From the cell containing the given text, extract its center point as [X, Y] coordinate. 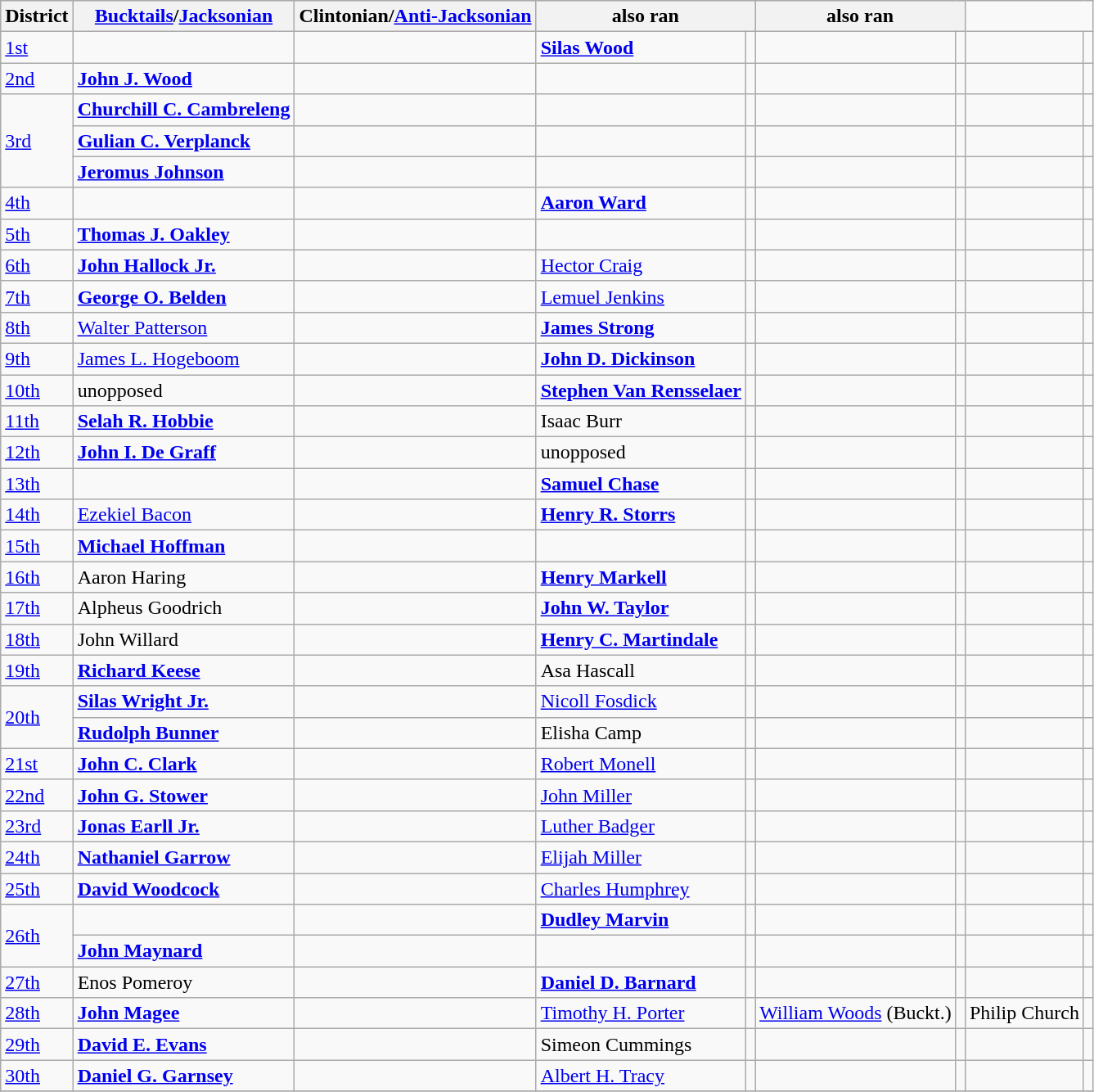
Michael Hoffman [183, 546]
5th [37, 234]
Gulian C. Verplanck [183, 141]
John Maynard [183, 951]
Robert Monell [641, 764]
Timothy H. Porter [641, 1013]
25th [37, 888]
14th [37, 515]
Nathaniel Garrow [183, 857]
26th [37, 936]
21st [37, 764]
John Miller [641, 795]
Jonas Earll Jr. [183, 826]
John D. Dickinson [641, 359]
Hector Craig [641, 265]
Thomas J. Oakley [183, 234]
29th [37, 1045]
John I. De Graff [183, 453]
Simeon Cummings [641, 1045]
Rudolph Bunner [183, 733]
4th [37, 203]
Selah R. Hobbie [183, 422]
Samuel Chase [641, 484]
John J. Wood [183, 79]
15th [37, 546]
Albert H. Tracy [641, 1076]
Elisha Camp [641, 733]
Daniel D. Barnard [641, 982]
Elijah Miller [641, 857]
Enos Pomeroy [183, 982]
John Willard [183, 639]
19th [37, 670]
Bucktails/Jacksonian [183, 16]
Nicoll Fosdick [641, 702]
Churchill C. Cambreleng [183, 110]
John W. Taylor [641, 608]
18th [37, 639]
Alpheus Goodrich [183, 608]
Henry C. Martindale [641, 639]
1st [37, 47]
John G. Stower [183, 795]
District [37, 16]
Philip Church [1024, 1013]
Daniel G. Garnsey [183, 1076]
16th [37, 577]
Lemuel Jenkins [641, 296]
20th [37, 717]
Stephen Van Rensselaer [641, 390]
8th [37, 327]
John Hallock Jr. [183, 265]
Walter Patterson [183, 327]
2nd [37, 79]
Dudley Marvin [641, 920]
James Strong [641, 327]
6th [37, 265]
23rd [37, 826]
Ezekiel Bacon [183, 515]
Henry Markell [641, 577]
3rd [37, 141]
17th [37, 608]
11th [37, 422]
Asa Hascall [641, 670]
9th [37, 359]
Charles Humphrey [641, 888]
John C. Clark [183, 764]
12th [37, 453]
William Woods (Buckt.) [856, 1013]
James L. Hogeboom [183, 359]
13th [37, 484]
Clintonian/Anti-Jacksonian [416, 16]
22nd [37, 795]
Aaron Haring [183, 577]
David E. Evans [183, 1045]
27th [37, 982]
Richard Keese [183, 670]
Silas Wood [641, 47]
Silas Wright Jr. [183, 702]
Isaac Burr [641, 422]
Jeromus Johnson [183, 172]
George O. Belden [183, 296]
7th [37, 296]
Luther Badger [641, 826]
Aaron Ward [641, 203]
28th [37, 1013]
Henry R. Storrs [641, 515]
David Woodcock [183, 888]
John Magee [183, 1013]
30th [37, 1076]
10th [37, 390]
24th [37, 857]
